Provide the (x, y) coordinate of the cell's center where the given text is located.  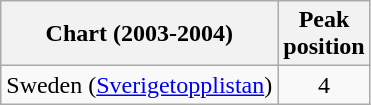
Sweden (Sverigetopplistan) (140, 85)
Peakposition (324, 34)
4 (324, 85)
Chart (2003-2004) (140, 34)
